Determine the [x, y] coordinate at the center of the cell enclosing the given text.  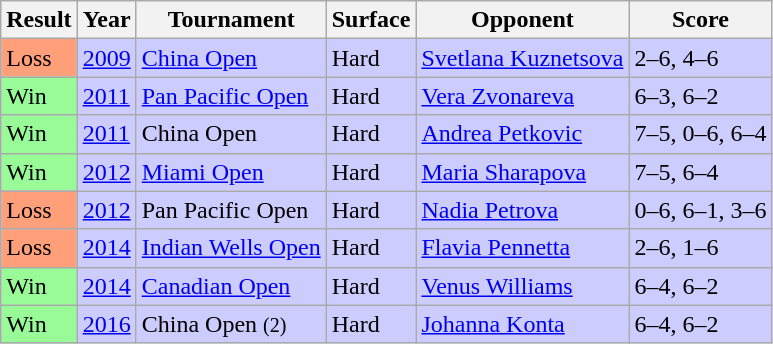
Maria Sharapova [522, 172]
Svetlana Kuznetsova [522, 58]
Miami Open [231, 172]
Flavia Pennetta [522, 248]
Year [106, 20]
Venus Williams [522, 286]
2016 [106, 324]
2–6, 4–6 [700, 58]
Result [39, 20]
0–6, 6–1, 3–6 [700, 210]
Johanna Konta [522, 324]
Score [700, 20]
Vera Zvonareva [522, 96]
6–3, 6–2 [700, 96]
Andrea Petkovic [522, 134]
Nadia Petrova [522, 210]
7–5, 0–6, 6–4 [700, 134]
China Open (2) [231, 324]
Opponent [522, 20]
2009 [106, 58]
7–5, 6–4 [700, 172]
2–6, 1–6 [700, 248]
Tournament [231, 20]
Surface [371, 20]
Indian Wells Open [231, 248]
Canadian Open [231, 286]
